Identify which cell holds the provided text, then report its [X, Y] central coordinate. 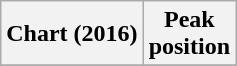
Chart (2016) [72, 34]
Peakposition [189, 34]
